Scan for the cell matching the given text and deliver its (X, Y) coordinate at center. 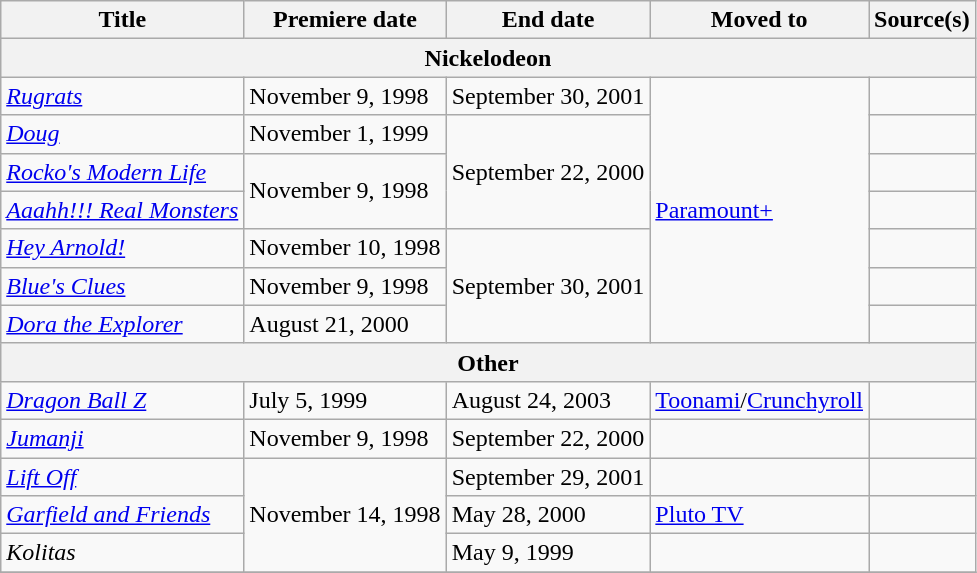
Paramount+ (760, 210)
Nickelodeon (488, 58)
November 1, 1999 (345, 134)
Moved to (760, 20)
Rocko's Modern Life (122, 172)
September 29, 2001 (548, 477)
May 28, 2000 (548, 515)
November 14, 1998 (345, 515)
Kolitas (122, 553)
End date (548, 20)
Pluto TV (760, 515)
August 24, 2003 (548, 400)
May 9, 1999 (548, 553)
Source(s) (922, 20)
Dragon Ball Z (122, 400)
Dora the Explorer (122, 324)
Toonami/Crunchyroll (760, 400)
Premiere date (345, 20)
Aaahh!!! Real Monsters (122, 210)
Doug (122, 134)
July 5, 1999 (345, 400)
Jumanji (122, 438)
Garfield and Friends (122, 515)
November 10, 1998 (345, 248)
Other (488, 362)
Lift Off (122, 477)
Hey Arnold! (122, 248)
Title (122, 20)
Rugrats (122, 96)
Blue's Clues (122, 286)
August 21, 2000 (345, 324)
